Scan for the cell matching the given text and deliver its (x, y) coordinate at center. 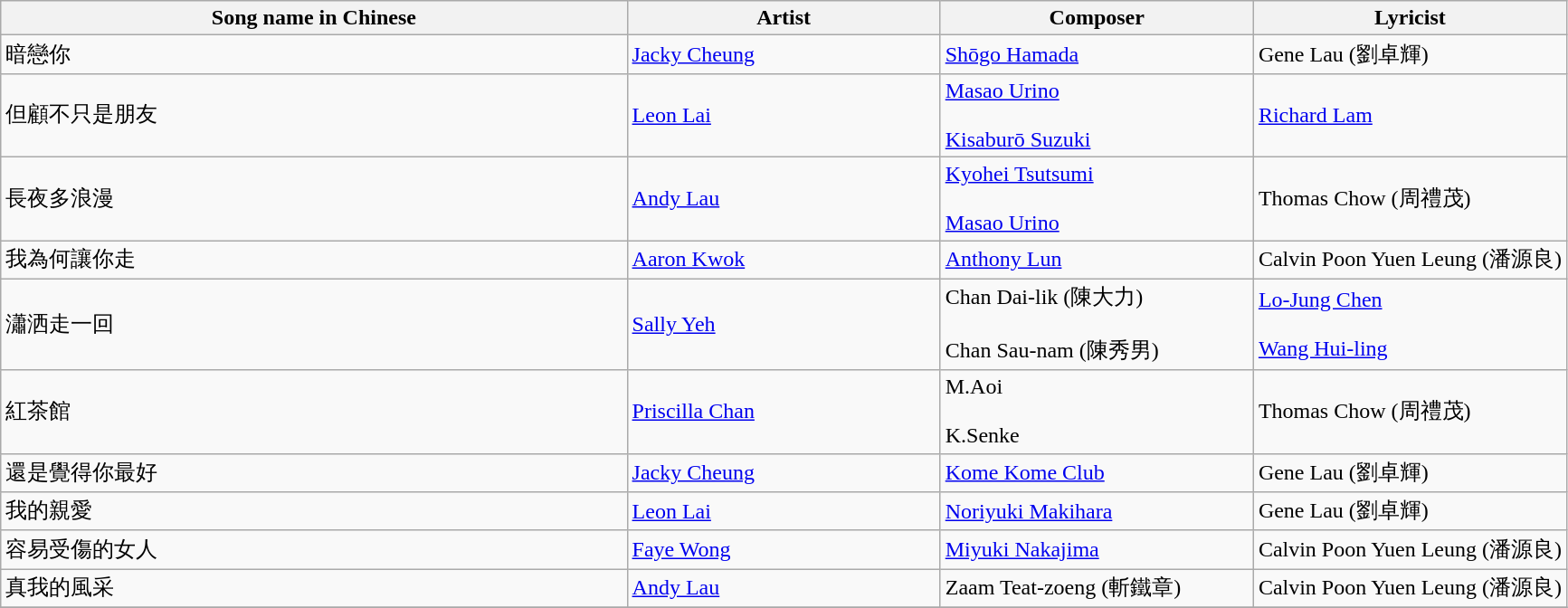
Kyohei TsutsumiMasao Urino (1097, 198)
Chan Dai-lik (陳大力)Chan Sau-nam (陳秀男) (1097, 324)
Anthony Lun (1097, 261)
Richard Lam (1410, 115)
Kome Kome Club (1097, 472)
我為何讓你走 (314, 261)
Aaron Kwok (784, 261)
我的親愛 (314, 512)
Lyricist (1410, 18)
還是覺得你最好 (314, 472)
Masao UrinoKisaburō Suzuki (1097, 115)
容易受傷的女人 (314, 550)
Faye Wong (784, 550)
暗戀你 (314, 54)
Lo-Jung Chen Wang Hui-ling (1410, 324)
長夜多浪漫 (314, 198)
Noriyuki Makihara (1097, 512)
Zaam Teat-zoeng (斬鐵章) (1097, 588)
M.AoiK.Senke (1097, 412)
瀟洒走一回 (314, 324)
Priscilla Chan (784, 412)
但顧不只是朋友 (314, 115)
真我的風采 (314, 588)
紅茶館 (314, 412)
Sally Yeh (784, 324)
Composer (1097, 18)
Song name in Chinese (314, 18)
Artist (784, 18)
Shōgo Hamada (1097, 54)
Miyuki Nakajima (1097, 550)
